Extract the (x, y) coordinate from the center of the cell holding the provided text.  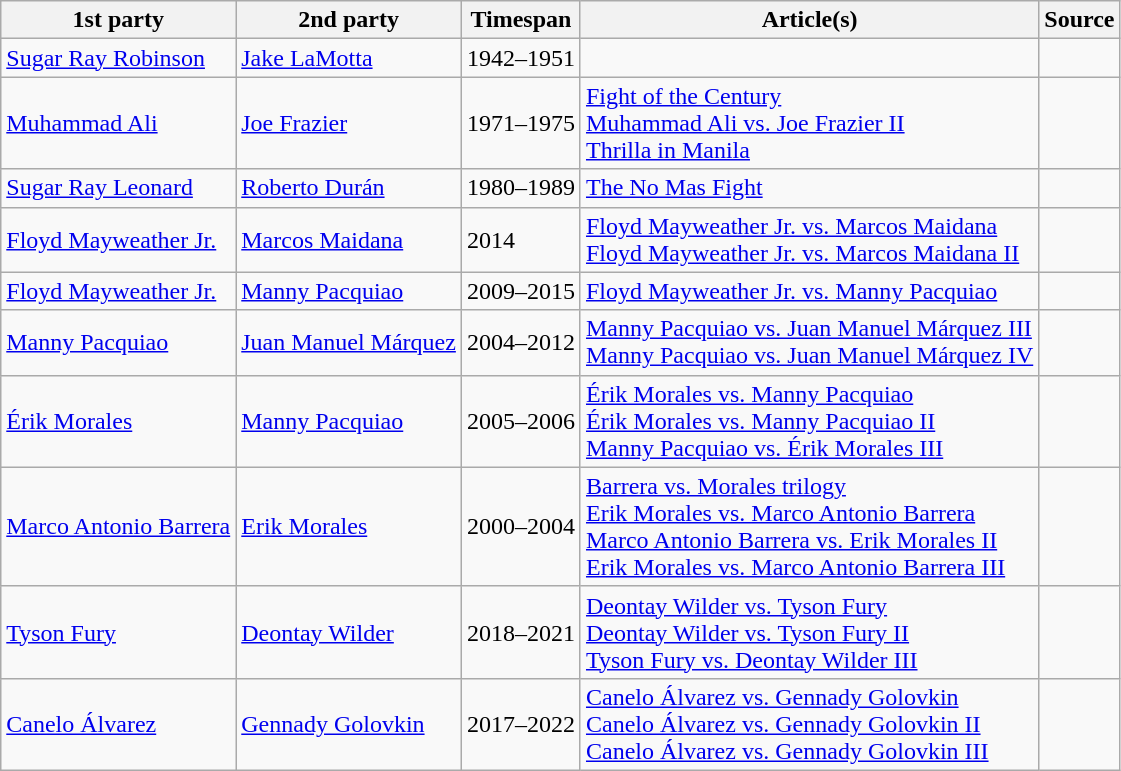
Juan Manuel Márquez (349, 342)
1980–1989 (520, 188)
2014 (520, 240)
Roberto Durán (349, 188)
Marcos Maidana (349, 240)
Canelo Álvarez vs. Gennady GolovkinCanelo Álvarez vs. Gennady Golovkin IICanelo Álvarez vs. Gennady Golovkin III (809, 724)
1971–1975 (520, 123)
Canelo Álvarez (118, 724)
Érik Morales vs. Manny PacquiaoÉrik Morales vs. Manny Pacquiao IIManny Pacquiao vs. Érik Morales III (809, 421)
Article(s) (809, 20)
Jake LaMotta (349, 58)
2005–2006 (520, 421)
Deontay Wilder vs. Tyson FuryDeontay Wilder vs. Tyson Fury IITyson Fury vs. Deontay Wilder III (809, 632)
1942–1951 (520, 58)
Gennady Golovkin (349, 724)
Fight of the CenturyMuhammad Ali vs. Joe Frazier IIThrilla in Manila (809, 123)
2018–2021 (520, 632)
Deontay Wilder (349, 632)
Source (1080, 20)
2000–2004 (520, 526)
Timespan (520, 20)
2nd party (349, 20)
1st party (118, 20)
Floyd Mayweather Jr. vs. Manny Pacquiao (809, 291)
2004–2012 (520, 342)
Tyson Fury (118, 632)
2009–2015 (520, 291)
2017–2022 (520, 724)
Barrera vs. Morales trilogyErik Morales vs. Marco Antonio BarreraMarco Antonio Barrera vs. Erik Morales IIErik Morales vs. Marco Antonio Barrera III (809, 526)
Muhammad Ali (118, 123)
Sugar Ray Leonard (118, 188)
The No Mas Fight (809, 188)
Sugar Ray Robinson (118, 58)
Joe Frazier (349, 123)
Marco Antonio Barrera (118, 526)
Manny Pacquiao vs. Juan Manuel Márquez IIIManny Pacquiao vs. Juan Manuel Márquez IV (809, 342)
Floyd Mayweather Jr. vs. Marcos MaidanaFloyd Mayweather Jr. vs. Marcos Maidana II (809, 240)
Érik Morales (118, 421)
Erik Morales (349, 526)
